Search for the cell housing the specified text and yield its [X, Y] center coordinate. 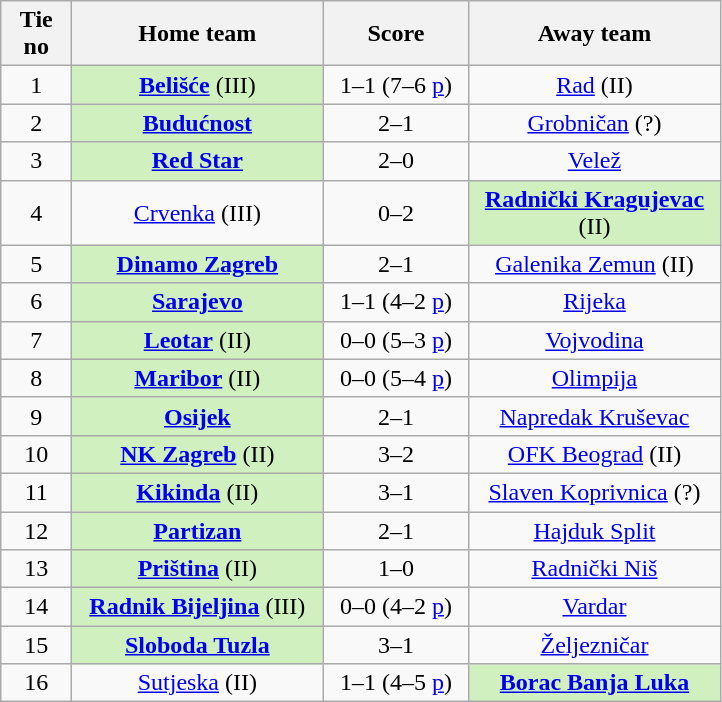
0–0 (5–4 p) [396, 378]
Sutjeska (II) [198, 683]
10 [36, 454]
Slaven Koprivnica (?) [594, 492]
0–2 [396, 212]
Rad (II) [594, 85]
Leotar (II) [198, 340]
Maribor (II) [198, 378]
Velež [594, 161]
11 [36, 492]
Radnik Bijeljina (III) [198, 607]
7 [36, 340]
0–0 (4–2 p) [396, 607]
NK Zagreb (II) [198, 454]
9 [36, 416]
14 [36, 607]
Grobničan (?) [594, 123]
Galenika Zemun (II) [594, 264]
16 [36, 683]
Kikinda (II) [198, 492]
13 [36, 569]
1–1 (7–6 p) [396, 85]
Sarajevo [198, 302]
OFK Beograd (II) [594, 454]
Home team [198, 34]
Rijeka [594, 302]
Borac Banja Luka [594, 683]
Radnički Niš [594, 569]
Radnički Kragujevac (II) [594, 212]
12 [36, 531]
2 [36, 123]
Red Star [198, 161]
Vardar [594, 607]
Dinamo Zagreb [198, 264]
1–0 [396, 569]
5 [36, 264]
2–0 [396, 161]
Osijek [198, 416]
Priština (II) [198, 569]
15 [36, 645]
Tie no [36, 34]
0–0 (5–3 p) [396, 340]
1–1 (4–2 p) [396, 302]
Score [396, 34]
4 [36, 212]
Partizan [198, 531]
Vojvodina [594, 340]
3–2 [396, 454]
Budućnost [198, 123]
Hajduk Split [594, 531]
3 [36, 161]
Away team [594, 34]
8 [36, 378]
Napredak Kruševac [594, 416]
Belišće (III) [198, 85]
Sloboda Tuzla [198, 645]
Olimpija [594, 378]
1–1 (4–5 p) [396, 683]
6 [36, 302]
Željezničar [594, 645]
1 [36, 85]
Crvenka (III) [198, 212]
